For the text-containing cell, return its midpoint in (X, Y) coordinate format. 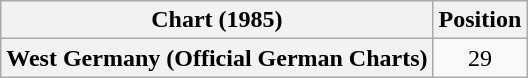
West Germany (Official German Charts) (217, 58)
29 (480, 58)
Position (480, 20)
Chart (1985) (217, 20)
